Identify which cell holds the provided text, then report its (x, y) central coordinate. 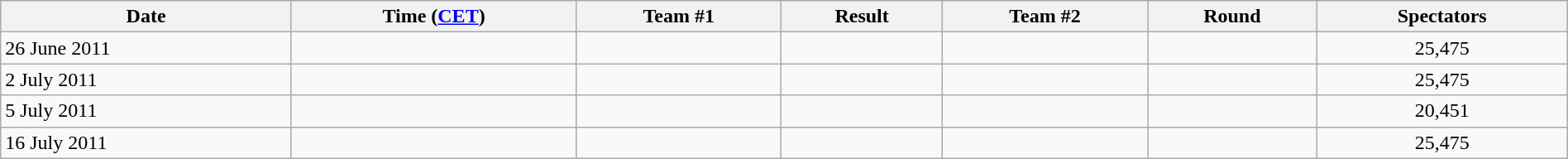
Time (CET) (433, 17)
5 July 2011 (146, 111)
20,451 (1442, 111)
Round (1232, 17)
Team #1 (679, 17)
16 July 2011 (146, 142)
Result (862, 17)
Team #2 (1045, 17)
Date (146, 17)
Spectators (1442, 17)
26 June 2011 (146, 48)
2 July 2011 (146, 79)
